Detect which cell encompasses the target text, then output its [x, y] center coordinate. 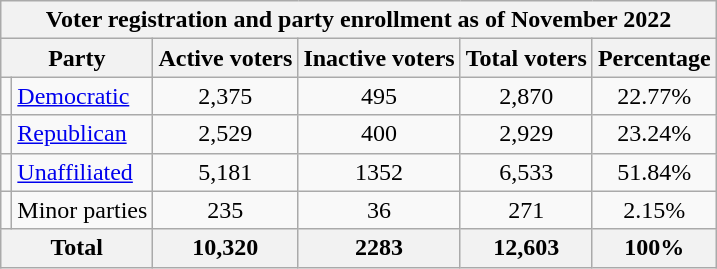
Active voters [226, 58]
2,929 [526, 134]
495 [379, 96]
1352 [379, 172]
2.15% [654, 210]
2,375 [226, 96]
Voter registration and party enrollment as of November 2022 [359, 20]
271 [526, 210]
100% [654, 248]
2283 [379, 248]
12,603 [526, 248]
Minor parties [82, 210]
Inactive voters [379, 58]
22.77% [654, 96]
Total voters [526, 58]
Democratic [82, 96]
23.24% [654, 134]
Total [77, 248]
400 [379, 134]
Republican [82, 134]
Percentage [654, 58]
5,181 [226, 172]
235 [226, 210]
6,533 [526, 172]
36 [379, 210]
51.84% [654, 172]
2,529 [226, 134]
Party [77, 58]
Unaffiliated [82, 172]
2,870 [526, 96]
10,320 [226, 248]
